Determine the (x, y) coordinate at the center of the cell enclosing the given text.  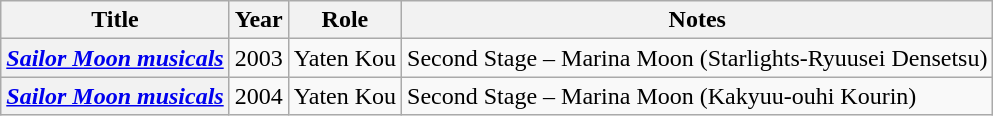
Second Stage – Marina Moon (Kakyuu-ouhi Kourin) (698, 96)
Year (258, 20)
Second Stage – Marina Moon (Starlights-Ryuusei Densetsu) (698, 58)
Title (115, 20)
Role (344, 20)
2004 (258, 96)
2003 (258, 58)
Notes (698, 20)
